Capture the cell that displays the provided text and extract its (X, Y) central coordinate. 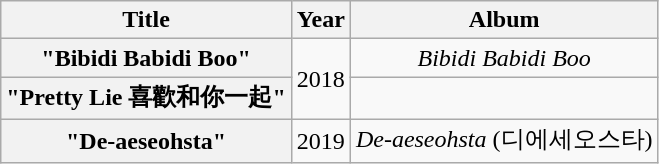
Year (320, 20)
Album (504, 20)
2019 (320, 140)
De-aeseohsta (디에세오스타) (504, 140)
Bibidi Babidi Boo (504, 58)
Title (146, 20)
"Pretty Lie 喜歡和你一起" (146, 98)
"De-aeseohsta" (146, 140)
2018 (320, 80)
"Bibidi Babidi Boo" (146, 58)
